Detect which cell encompasses the target text, then output its (X, Y) center coordinate. 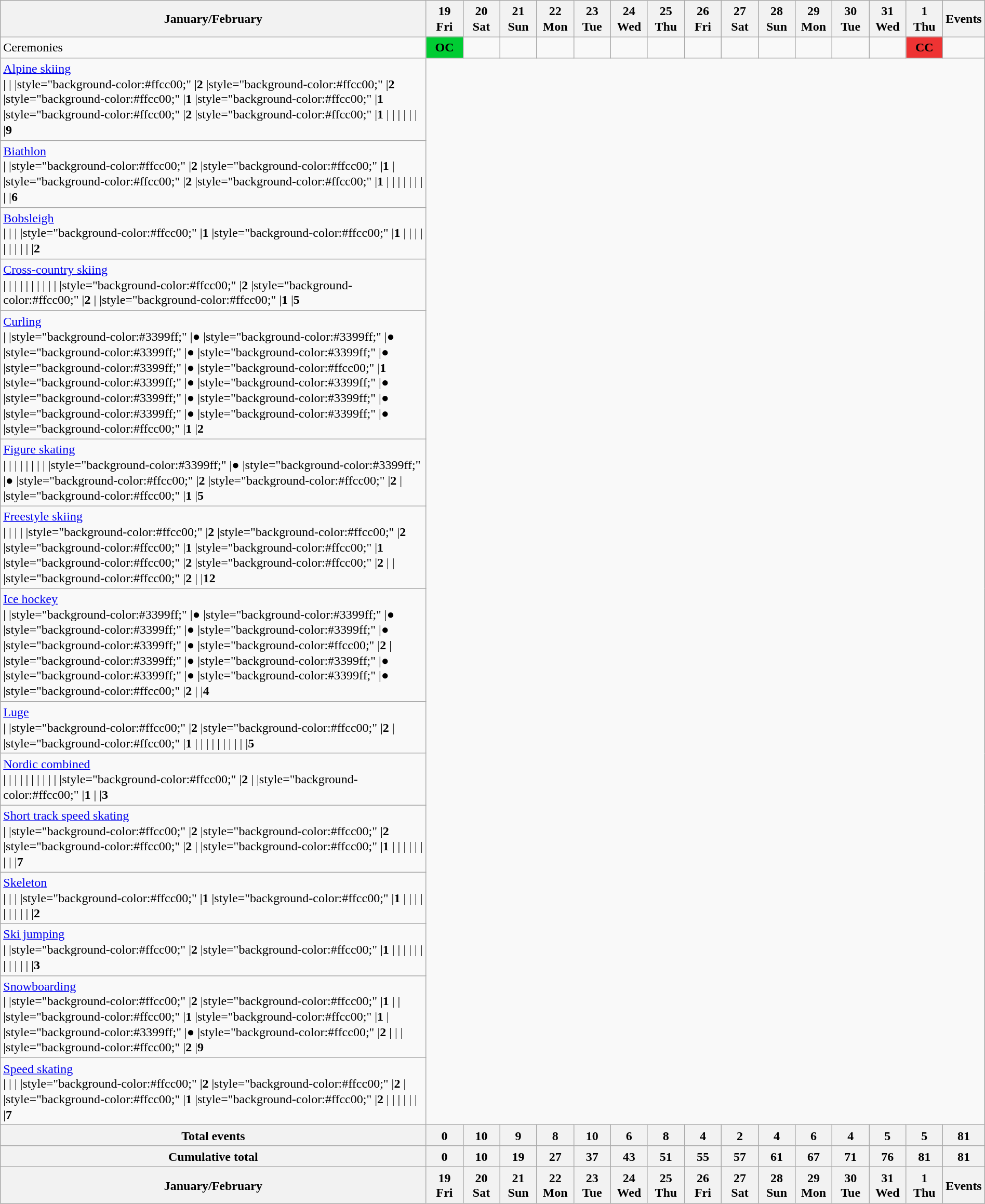
19 (518, 1156)
2 (740, 1135)
Skeleton| | | |style="background-color:#ffcc00;" |1 |style="background-color:#ffcc00;" |1 | | | | | | | | | |2 (213, 898)
Cumulative total (213, 1156)
43 (629, 1156)
57 (740, 1156)
Bobsleigh| | | |style="background-color:#ffcc00;" |1 |style="background-color:#ffcc00;" |1 | | | | | | | | | |2 (213, 233)
71 (851, 1156)
76 (887, 1156)
27 (555, 1156)
9 (518, 1135)
67 (814, 1156)
55 (702, 1156)
Ceremonies (213, 48)
CC (925, 48)
OC (445, 48)
Nordic combined| | | | | | | | | | |style="background-color:#ffcc00;" |2 | |style="background-color:#ffcc00;" |1 | |3 (213, 779)
51 (666, 1156)
61 (777, 1156)
37 (592, 1156)
Luge| |style="background-color:#ffcc00;" |2 |style="background-color:#ffcc00;" |2 | |style="background-color:#ffcc00;" |1 | | | | | | | | | |5 (213, 728)
Total events (213, 1135)
Ski jumping| |style="background-color:#ffcc00;" |2 |style="background-color:#ffcc00;" |1 | | | | | | | | | | | |3 (213, 950)
